Detect which cell encompasses the target text, then output its (X, Y) center coordinate. 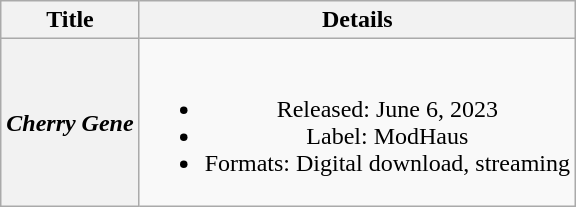
Released: June 6, 2023Label: ModHausFormats: Digital download, streaming (357, 122)
Details (357, 20)
Title (70, 20)
Cherry Gene (70, 122)
